Find where the given text appears and provide that cell's center as [X, Y] coordinate. 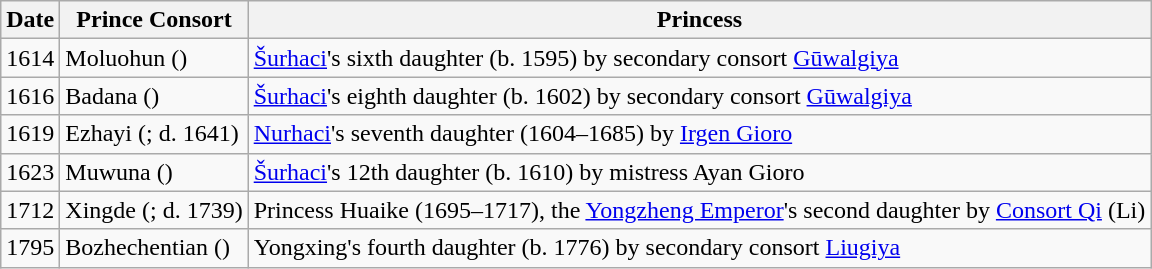
1619 [30, 134]
Yongxing's fourth daughter (b. 1776) by secondary consort Liugiya [700, 248]
Xingde (; d. 1739) [154, 210]
1795 [30, 248]
Šurhaci's 12th daughter (b. 1610) by mistress Ayan Gioro [700, 172]
Prince Consort [154, 20]
Šurhaci's eighth daughter (b. 1602) by secondary consort Gūwalgiya [700, 96]
Muwuna () [154, 172]
Badana () [154, 96]
1616 [30, 96]
1614 [30, 58]
Princess [700, 20]
Nurhaci's seventh daughter (1604–1685) by Irgen Gioro [700, 134]
Šurhaci's sixth daughter (b. 1595) by secondary consort Gūwalgiya [700, 58]
1623 [30, 172]
Bozhechentian () [154, 248]
Moluohun () [154, 58]
Date [30, 20]
Ezhayi (; d. 1641) [154, 134]
Princess Huaike (1695–1717), the Yongzheng Emperor's second daughter by Consort Qi (Li) [700, 210]
1712 [30, 210]
